Scan for the cell matching the given text and deliver its (X, Y) coordinate at center. 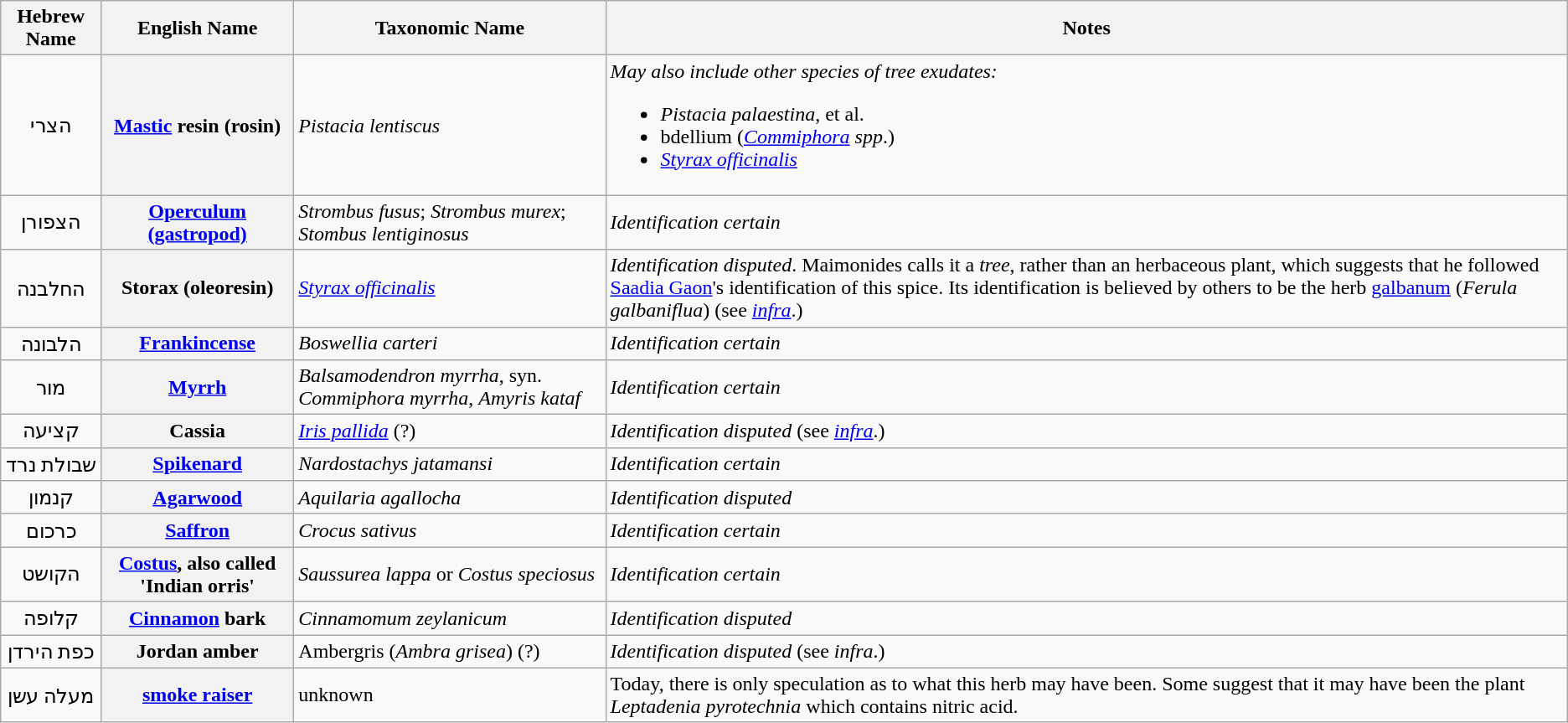
מור (51, 387)
Saussurea lappa or Costus speciosus (450, 575)
Hebrew Name (51, 28)
כרכום (51, 530)
unknown (450, 695)
Strombus fusus; Strombus murex; Stombus lentiginosus (450, 223)
Nardostachys jatamansi (450, 464)
קנמון (51, 498)
Crocus sativus (450, 530)
הקושט (51, 575)
Pistacia lentiscus (450, 126)
Boswellia carteri (450, 343)
כפת הירדן (51, 652)
May also include other species of tree exudates:Pistacia palaestina, et al.bdellium (Commiphora spp.)Styrax officinalis (1086, 126)
Saffron (198, 530)
Taxonomic Name (450, 28)
Cinnamon bark (198, 618)
הצפורן (51, 223)
מעלה עשן (51, 695)
Notes (1086, 28)
Storax (oleoresin) (198, 288)
Cinnamomum zeylanicum (450, 618)
קלופה (51, 618)
Balsamodendron myrrha, syn. Commiphora myrrha, Amyris kataf (450, 387)
Mastic resin (rosin) (198, 126)
Myrrh (198, 387)
Agarwood (198, 498)
קציעה (51, 431)
Styrax officinalis (450, 288)
החלבנה (51, 288)
הצרי (51, 126)
Aquilaria agallocha (450, 498)
Cassia (198, 431)
הלבונה (51, 343)
English Name (198, 28)
Ambergris (Ambra grisea) (?) (450, 652)
smoke raiser (198, 695)
Iris pallida (?) (450, 431)
Spikenard (198, 464)
שבולת נרד (51, 464)
Frankincense (198, 343)
Costus, also called 'Indian orris' (198, 575)
Jordan amber (198, 652)
Operculum (gastropod) (198, 223)
